Provide the [x, y] coordinate of the cell's center where the given text is located.  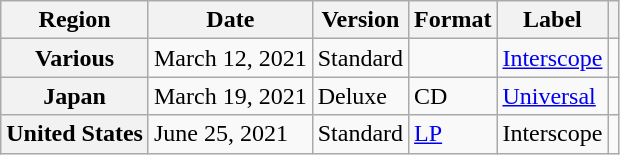
Date [230, 20]
Version [360, 20]
Region [75, 20]
June 25, 2021 [230, 134]
Deluxe [360, 96]
Various [75, 58]
March 19, 2021 [230, 96]
Format [453, 20]
Japan [75, 96]
United States [75, 134]
CD [453, 96]
Label [552, 20]
Universal [552, 96]
LP [453, 134]
March 12, 2021 [230, 58]
